Find where the given text appears and provide that cell's center as (X, Y) coordinate. 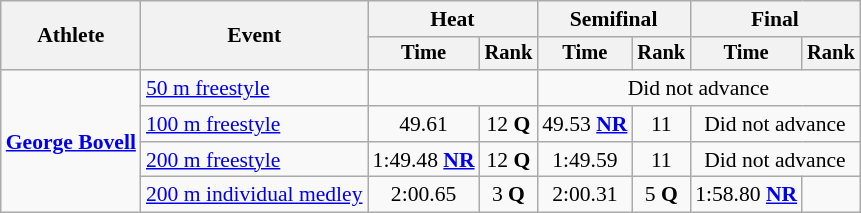
5 Q (661, 195)
1:49.48 NR (424, 160)
2:00.31 (584, 195)
49.53 NR (584, 124)
Heat (453, 19)
49.61 (424, 124)
200 m individual medley (254, 195)
1:58.80 NR (746, 195)
1:49.59 (584, 160)
100 m freestyle (254, 124)
50 m freestyle (254, 88)
2:00.65 (424, 195)
George Bovell (71, 141)
200 m freestyle (254, 160)
Athlete (71, 36)
Event (254, 36)
Final (775, 19)
3 Q (509, 195)
Semifinal (614, 19)
